Pinpoint the cell where the given text exists, returning its (X, Y) midpoint coordinate. 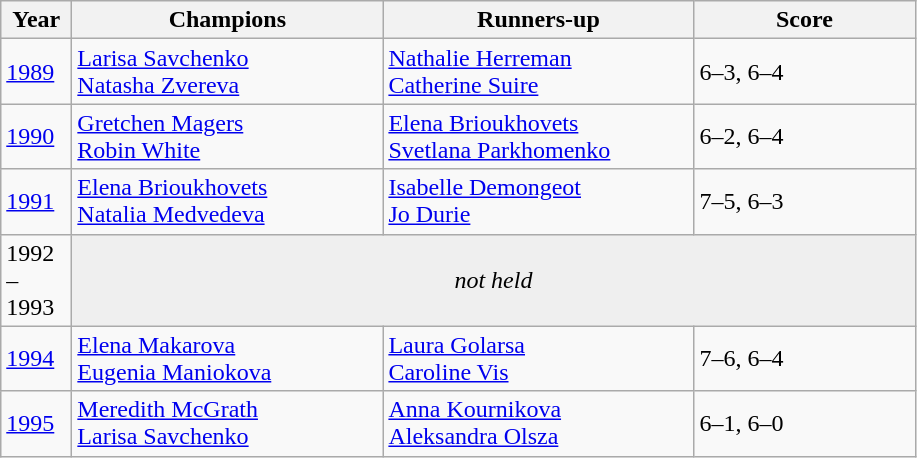
Champions (228, 20)
Elena Brioukhovets Svetlana Parkhomenko (538, 136)
Runners-up (538, 20)
Larisa Savchenko Natasha Zvereva (228, 72)
Score (804, 20)
1992–1993 (36, 280)
Meredith McGrath Larisa Savchenko (228, 424)
6–3, 6–4 (804, 72)
1995 (36, 424)
6–2, 6–4 (804, 136)
Nathalie Herreman Catherine Suire (538, 72)
Elena Makarova Eugenia Maniokova (228, 358)
7–5, 6–3 (804, 202)
1991 (36, 202)
Laura Golarsa Caroline Vis (538, 358)
Anna Kournikova Aleksandra Olsza (538, 424)
1989 (36, 72)
Gretchen Magers Robin White (228, 136)
Year (36, 20)
Isabelle Demongeot Jo Durie (538, 202)
not held (494, 280)
6–1, 6–0 (804, 424)
1994 (36, 358)
1990 (36, 136)
Elena Brioukhovets Natalia Medvedeva (228, 202)
7–6, 6–4 (804, 358)
